Search for the cell housing the specified text and yield its [x, y] center coordinate. 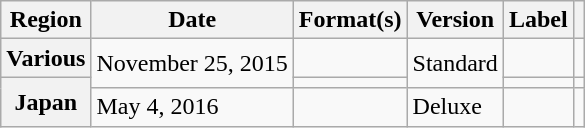
Date [192, 20]
Various [46, 58]
Deluxe [455, 107]
Format(s) [350, 20]
Japan [46, 102]
Version [455, 20]
Label [538, 20]
May 4, 2016 [192, 107]
Standard [455, 64]
Region [46, 20]
November 25, 2015 [192, 64]
